Provide the [X, Y] coordinate of the cell's center where the given text is located.  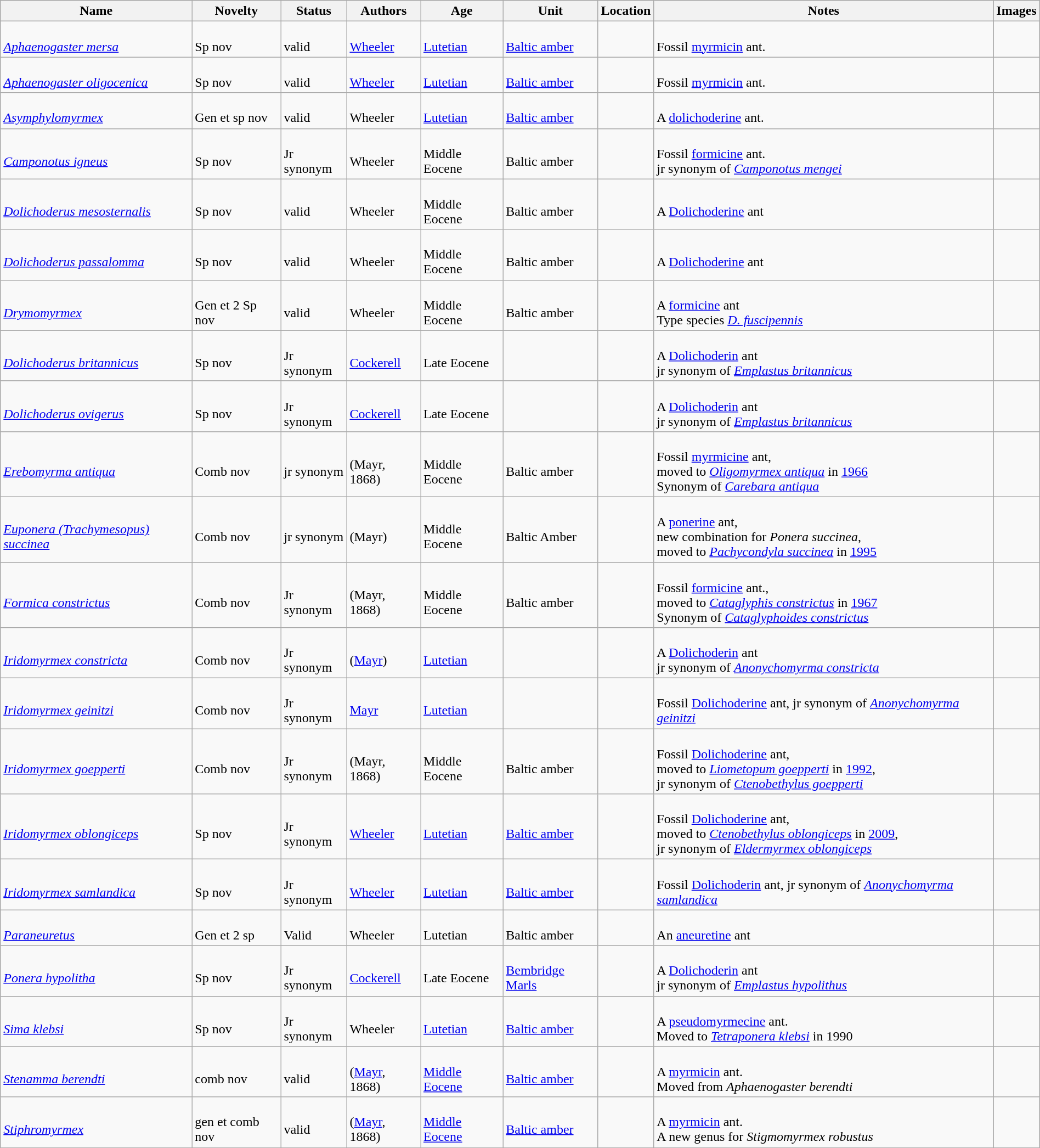
An aneuretine ant [824, 927]
Drymomyrmex [97, 305]
Dolichoderus passalomma [97, 255]
Fossil myrmicine ant, moved to Oligomyrmex antiqua in 1966 Synonym of Carebara antiqua [824, 464]
A ponerine ant, new combination for Ponera succinea, moved to Pachycondyla succinea in 1995 [824, 529]
Iridomyrmex constricta [97, 653]
Location [626, 11]
Fossil Dolichoderin ant, jr synonym of Anonychomyrma samlandica [824, 885]
Name [97, 11]
Stenamma berendti [97, 1072]
Erebomyrma antiqua [97, 464]
Valid [314, 927]
A Dolichoderin antjr synonym of Emplastus hypolithus [824, 971]
Bembridge Marls [551, 971]
Fossil Dolichoderine ant, moved to Liometopum goepperti in 1992, jr synonym of Ctenobethylus goepperti [824, 762]
Unit [551, 11]
Ponera hypolitha [97, 971]
Sima klebsi [97, 1021]
Dolichoderus ovigerus [97, 406]
A myrmicin ant. Moved from Aphaenogaster berendti [824, 1072]
Fossil Dolichoderine ant, moved to Ctenobethylus oblongiceps in 2009, jr synonym of Eldermyrmex oblongiceps [824, 826]
comb nov [236, 1072]
A pseudomyrmecine ant. Moved to Tetraponera klebsi in 1990 [824, 1021]
Gen et 2 sp [236, 927]
Paraneuretus [97, 927]
Euponera (Trachymesopus) succinea [97, 529]
gen et comb nov [236, 1122]
Authors [384, 11]
Fossil formicine ant. jr synonym of Camponotus mengei [824, 154]
Fossil Dolichoderine ant, jr synonym of Anonychomyrma geinitzi [824, 704]
A dolichoderine ant. [824, 111]
Baltic Amber [551, 529]
A myrmicin ant. A new genus for Stigmomyrmex robustus [824, 1122]
Gen et sp nov [236, 111]
Iridomyrmex goepperti [97, 762]
Notes [824, 11]
Images [1016, 11]
Stiphromyrmex [97, 1122]
Gen et 2 Sp nov [236, 305]
Mayr [384, 704]
A Dolichoderin antjr synonym of Anonychomyrma constricta [824, 653]
Fossil formicine ant., moved to Cataglyphis constrictus in 1967 Synonym of Cataglyphoides constrictus [824, 595]
Aphaenogaster mersa [97, 40]
Iridomyrmex oblongiceps [97, 826]
Dolichoderus mesosternalis [97, 204]
Age [462, 11]
Camponotus igneus [97, 154]
A formicine ant Type species D. fuscipennis [824, 305]
Aphaenogaster oligocenica [97, 75]
Novelty [236, 11]
Iridomyrmex samlandica [97, 885]
Dolichoderus britannicus [97, 356]
Iridomyrmex geinitzi [97, 704]
Formica constrictus [97, 595]
Asymphylomyrmex [97, 111]
Status [314, 11]
